Detect which cell encompasses the target text, then output its [x, y] center coordinate. 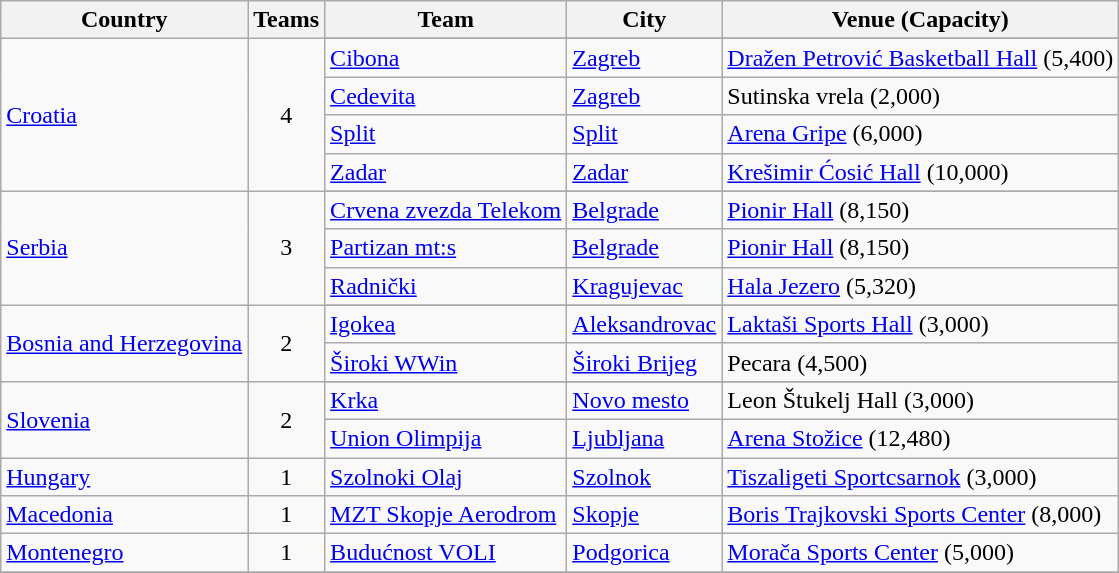
Teams [286, 20]
Budućnost VOLI [446, 553]
3 [286, 248]
Leon Štukelj Hall (3,000) [920, 400]
MZT Skopje Aerodrom [446, 515]
Skopje [644, 515]
Laktaši Sports Hall (3,000) [920, 324]
Cibona [446, 58]
Partizan mt:s [446, 248]
Croatia [124, 115]
Radnički [446, 286]
Podgorica [644, 553]
Crvena zvezda Telekom [446, 210]
City [644, 20]
Dražen Petrović Basketball Hall (5,400) [920, 58]
Tiszaligeti Sportcsarnok (3,000) [920, 477]
Krka [446, 400]
Ljubljana [644, 438]
Pecara (4,500) [920, 362]
Serbia [124, 248]
Široki Brijeg [644, 362]
Montenegro [124, 553]
Slovenia [124, 419]
Union Olimpija [446, 438]
Country [124, 20]
Arena Gripe (6,000) [920, 134]
4 [286, 115]
Szolnoki Olaj [446, 477]
Hungary [124, 477]
Krešimir Ćosić Hall (10,000) [920, 172]
Igokea [446, 324]
Szolnok [644, 477]
Novo mesto [644, 400]
Hala Jezero (5,320) [920, 286]
Aleksandrovac [644, 324]
Kragujevac [644, 286]
Team [446, 20]
Macedonia [124, 515]
Sutinska vrela (2,000) [920, 96]
Bosnia and Herzegovina [124, 343]
Venue (Capacity) [920, 20]
Široki WWin [446, 362]
Cedevita [446, 96]
Boris Trajkovski Sports Center (8,000) [920, 515]
Morača Sports Center (5,000) [920, 553]
Arena Stožice (12,480) [920, 438]
